Output the (x, y) coordinate of the center of the cell containing the given text.  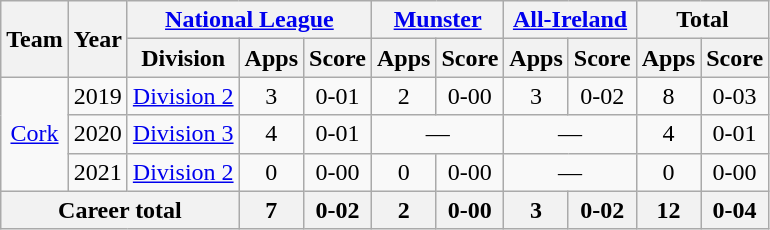
12 (668, 210)
2021 (98, 172)
Division 3 (183, 134)
Munster (437, 20)
Team (35, 39)
Division (183, 58)
Cork (35, 134)
0-03 (735, 96)
2020 (98, 134)
Year (98, 39)
Total (702, 20)
0-04 (735, 210)
8 (668, 96)
Career total (120, 210)
All-Ireland (570, 20)
7 (271, 210)
National League (249, 20)
2019 (98, 96)
